Find where the given text appears and provide that cell's center as [x, y] coordinate. 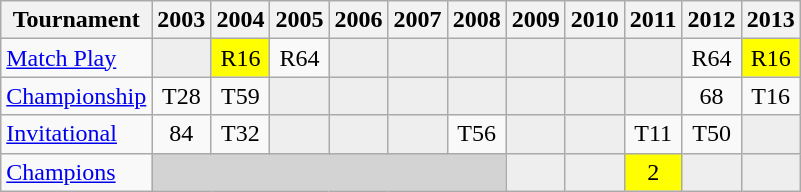
T28 [182, 96]
2012 [712, 20]
2009 [536, 20]
T16 [770, 96]
2006 [358, 20]
2013 [770, 20]
68 [712, 96]
2 [653, 172]
Invitational [76, 134]
T59 [240, 96]
2003 [182, 20]
2008 [476, 20]
Match Play [76, 58]
Championship [76, 96]
T11 [653, 134]
2007 [418, 20]
Champions [76, 172]
Tournament [76, 20]
2010 [594, 20]
T50 [712, 134]
T56 [476, 134]
2004 [240, 20]
84 [182, 134]
T32 [240, 134]
2011 [653, 20]
2005 [300, 20]
